Scan for the cell matching the given text and deliver its (X, Y) coordinate at center. 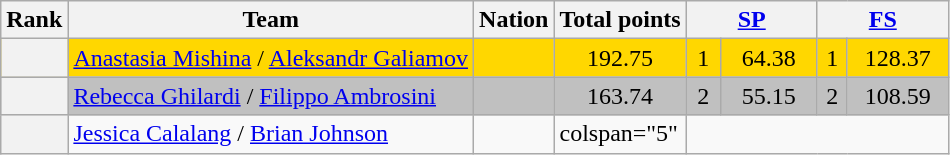
colspan="5" (620, 134)
Team (271, 20)
Nation (514, 20)
163.74 (620, 96)
64.38 (768, 58)
128.37 (898, 58)
192.75 (620, 58)
Jessica Calalang / Brian Johnson (271, 134)
55.15 (768, 96)
Total points (620, 20)
108.59 (898, 96)
SP (752, 20)
FS (882, 20)
Rank (34, 20)
Rebecca Ghilardi / Filippo Ambrosini (271, 96)
Anastasia Mishina / Aleksandr Galiamov (271, 58)
